From the cell containing the given text, extract its center point as [x, y] coordinate. 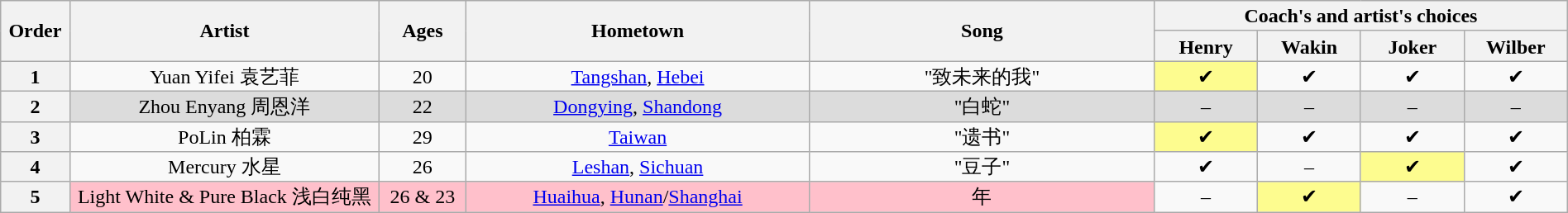
Ages [423, 31]
"致未来的我" [982, 76]
Order [35, 31]
Wakin [1310, 46]
2 [35, 106]
1 [35, 76]
Leshan, Sichuan [638, 167]
Mercury 水星 [225, 167]
"白蛇" [982, 106]
"遗书" [982, 137]
Coach's and artist's choices [1361, 17]
4 [35, 167]
PoLin 柏霖 [225, 137]
Taiwan [638, 137]
3 [35, 137]
Henry [1206, 46]
Hometown [638, 31]
29 [423, 137]
Joker [1413, 46]
26 & 23 [423, 196]
26 [423, 167]
Light White & Pure Black 浅白纯黑 [225, 196]
Yuan Yifei 袁艺菲 [225, 76]
Huaihua, Hunan/Shanghai [638, 196]
Zhou Enyang 周恩洋 [225, 106]
5 [35, 196]
22 [423, 106]
20 [423, 76]
Tangshan, Hebei [638, 76]
"豆子" [982, 167]
Artist [225, 31]
年 [982, 196]
Song [982, 31]
Dongying, Shandong [638, 106]
Wilber [1515, 46]
